Extract the (X, Y) coordinate from the center of the cell holding the provided text.  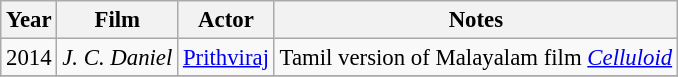
J. C. Daniel (118, 58)
2014 (29, 58)
Film (118, 20)
Notes (476, 20)
Tamil version of Malayalam film Celluloid (476, 58)
Prithviraj (226, 58)
Year (29, 20)
Actor (226, 20)
